Extract the [X, Y] coordinate from the center of the cell holding the provided text.  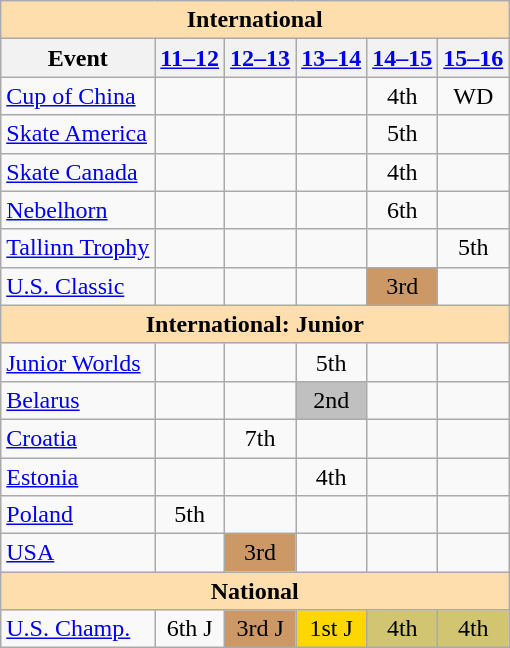
6th J [190, 629]
6th [402, 210]
Event [78, 58]
Croatia [78, 438]
WD [474, 96]
7th [260, 438]
Nebelhorn [78, 210]
12–13 [260, 58]
3rd J [260, 629]
Skate Canada [78, 172]
International: Junior [255, 324]
Cup of China [78, 96]
Skate America [78, 134]
U.S. Classic [78, 286]
11–12 [190, 58]
Poland [78, 515]
1st J [332, 629]
Tallinn Trophy [78, 248]
2nd [332, 400]
Estonia [78, 477]
National [255, 591]
Junior Worlds [78, 362]
15–16 [474, 58]
13–14 [332, 58]
USA [78, 553]
U.S. Champ. [78, 629]
International [255, 20]
14–15 [402, 58]
Belarus [78, 400]
